Return the (x, y) coordinate for the center point of the cell that contains the specified text.  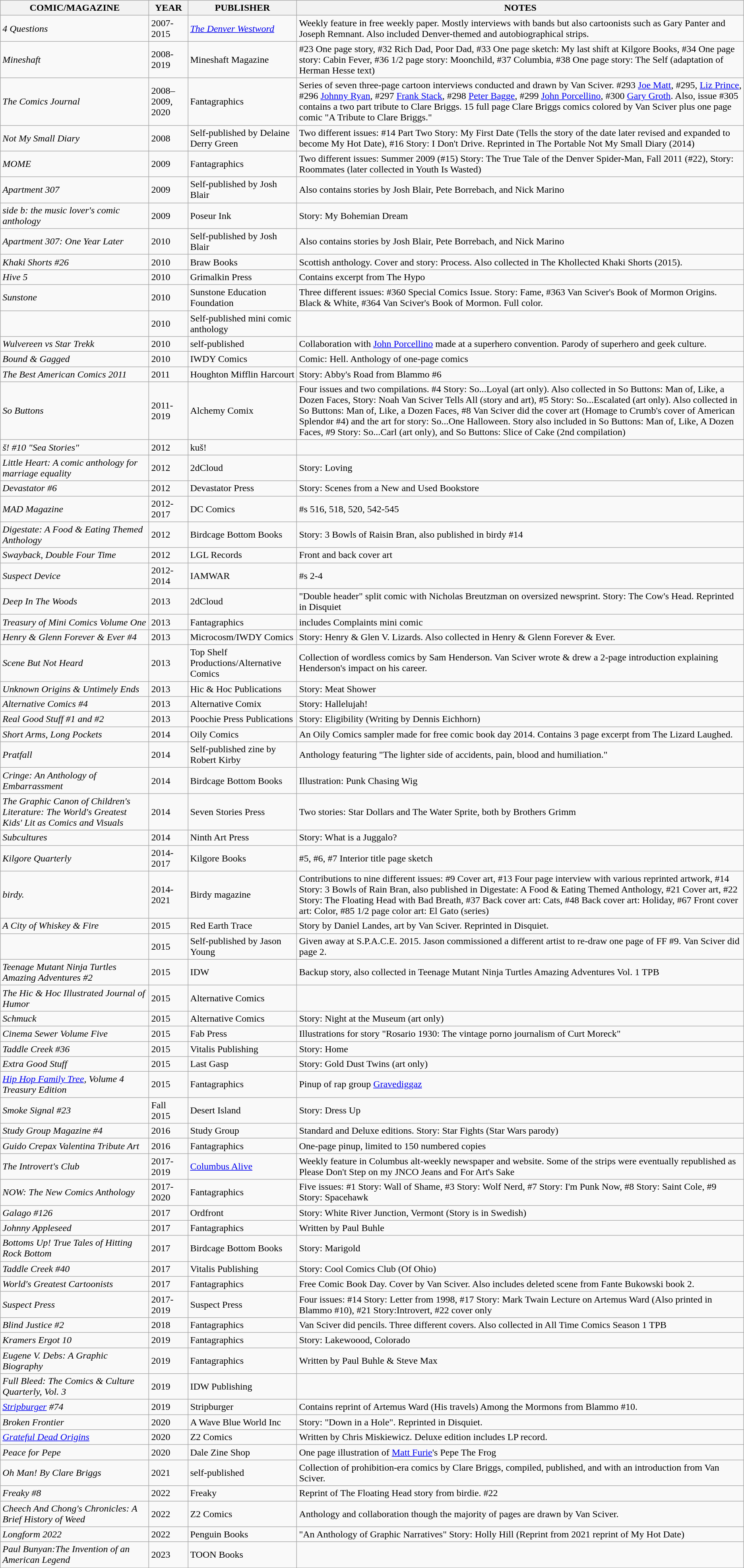
2017-2020 (169, 1192)
Houghton Mifflin Harcourt (242, 374)
š! #10 "Sea Stories" (75, 447)
4 Questions (75, 29)
Grateful Dead Origins (75, 1437)
Taddle Creek #36 (75, 1049)
Story: 3 Bowls of Raisin Bran, also published in birdy #14 (520, 535)
Cinema Sewer Volume Five (75, 1034)
Pinup of rap group Gravediggaz (520, 1085)
kuš! (242, 447)
Broken Frontier (75, 1422)
Story: Dress Up (520, 1110)
Bound & Gagged (75, 359)
Poochie Press Publications (242, 719)
Story: Marigold (520, 1249)
Self-published mini comic anthology (242, 323)
2008-2019 (169, 60)
Written by Paul Buhle & Steve Max (520, 1361)
Anthology featuring "The lighter side of accidents, pain, blood and humiliation." (520, 755)
Story: Cool Comics Club (Of Ohio) (520, 1269)
Front and back cover art (520, 555)
Sunstone (75, 297)
One-page pinup, limited to 150 numbered copies (520, 1146)
Oh Man! By Clare Briggs (75, 1473)
Story: Lakewoood, Colorado (520, 1340)
Written by Paul Buhle (520, 1228)
Five issues: #1 Story: Wall of Shame, #3 Story: Wolf Nerd, #7 Story: I'm Punk Now, #8 Story: Saint Cole, #9 Story: Spacehawk (520, 1192)
Red Earth Trace (242, 926)
A City of Whiskey & Fire (75, 926)
Alchemy Comix (242, 411)
Little Heart: A comic anthology for marriage equality (75, 468)
Study Group Magazine #4 (75, 1131)
Illustration: Punk Chasing Wig (520, 780)
Full Bleed: The Comics & Culture Quarterly, Vol. 3 (75, 1387)
2011 (169, 374)
Birdy magazine (242, 895)
TOON Books (242, 1554)
An Oily Comics sampler made for free comic book day 2014. Contains 3 page excerpt from The Lizard Laughed. (520, 734)
Smoke Signal #23 (75, 1110)
Collaboration with John Porcellino made at a superhero convention. Parody of superhero and geek culture. (520, 344)
2018 (169, 1325)
Self-published by Delaine Derry Green (242, 138)
Top Shelf Productions/Alternative Comics (242, 663)
Peace for Pepe (75, 1452)
DC Comics (242, 509)
The Comics Journal (75, 102)
LGL Records (242, 555)
Pratfall (75, 755)
Khaki Shorts #26 (75, 262)
Swayback, Double Four Time (75, 555)
"Double header" split comic with Nicholas Breutzman on oversized newsprint. Story: The Cow's Head. Reprinted in Disquiet (520, 602)
Mineshaft Magazine (242, 60)
#s 516, 518, 520, 542-545 (520, 509)
Two stories: Star Dollars and The Water Sprite, both by Brothers Grimm (520, 812)
IWDY Comics (242, 359)
YEAR (169, 8)
Story: Eligibility (Writing by Dennis Eichhorn) (520, 719)
Henry & Glenn Forever & Ever #4 (75, 637)
Story: Night at the Museum (art only) (520, 1018)
Freaky #8 (75, 1493)
Braw Books (242, 262)
Stripburger #74 (75, 1407)
Kilgore Books (242, 858)
Contains excerpt from The Hypo (520, 277)
The Best American Comics 2011 (75, 374)
Kramers Ergot 10 (75, 1340)
2011-2019 (169, 411)
Story: Scenes from a New and Used Bookstore (520, 488)
MAD Magazine (75, 509)
MOME (75, 164)
Contains reprint of Artemus Ward (His travels) Among the Mormons from Blammo #10. (520, 1407)
Unknown Origins & Untimely Ends (75, 689)
"An Anthology of Graphic Narratives" Story: Holly Hill (Reprint from 2021 reprint of My Hot Date) (520, 1534)
Alternative Comix (242, 704)
Desert Island (242, 1110)
IAMWAR (242, 575)
2012-2014 (169, 575)
Short Arms, Long Pockets (75, 734)
Devastator #6 (75, 488)
2021 (169, 1473)
2023 (169, 1554)
Reprint of The Floating Head story from birdie. #22 (520, 1493)
Devastator Press (242, 488)
Stripburger (242, 1407)
Story: My Bohemian Dream (520, 215)
COMIC/MAGAZINE (75, 8)
NOTES (520, 8)
Free Comic Book Day. Cover by Van Sciver. Also includes deleted scene from Fante Bukowski book 2. (520, 1284)
Penguin Books (242, 1534)
2014-2021 (169, 895)
Study Group (242, 1131)
Fall 2015 (169, 1110)
includes Complaints mini comic (520, 622)
Scottish anthology. Cover and story: Process. Also collected in The Khollected Khaki Shorts (2015). (520, 262)
side b: the music lover's comic anthology (75, 215)
Collection of prohibition-era comics by Clare Briggs, compiled, published, and with an introduction from Van Sciver. (520, 1473)
Story: White River Junction, Vermont (Story is in Swedish) (520, 1213)
Standard and Deluxe editions. Story: Star Fights (Star Wars parody) (520, 1131)
So Buttons (75, 411)
Story: Hallelujah! (520, 704)
The Introvert's Club (75, 1167)
Suspect Device (75, 575)
Digestate: A Food & Eating Themed Anthology (75, 535)
NOW: The New Comics Anthology (75, 1192)
Van Sciver did pencils. Three different covers. Also collected in All Time Comics Season 1 TPB (520, 1325)
Wulvereen vs Star Trekk (75, 344)
Story: Abby's Road from Blammo #6 (520, 374)
2012-2017 (169, 509)
#5, #6, #7 Interior title page sketch (520, 858)
Story: Henry & Glen V. Lizards. Also collected in Henry & Glenn Forever & Ever. (520, 637)
Hic & Hoc Publications (242, 689)
Poseur Ink (242, 215)
Taddle Creek #40 (75, 1269)
Fab Press (242, 1034)
Treasury of Mini Comics Volume One (75, 622)
Blind Justice #2 (75, 1325)
Self-published by Jason Young (242, 947)
Paul Bunyan:The Invention of an American Legend (75, 1554)
2008–2009, 2020 (169, 102)
Guido Crepax Valentina Tribute Art (75, 1146)
The Denver Westword (242, 29)
Anthology and collaboration though the majority of pages are drawn by Van Sciver. (520, 1514)
Sunstone Education Foundation (242, 297)
Written by Chris Miskiewicz. Deluxe edition includes LP record. (520, 1437)
Grimalkin Press (242, 277)
Story: Loving (520, 468)
Apartment 307 (75, 190)
2007-2015 (169, 29)
Last Gasp (242, 1064)
PUBLISHER (242, 8)
Ordfront (242, 1213)
Cheech And Chong's Chronicles: A Brief History of Weed (75, 1514)
Bottoms Up! True Tales of Hitting Rock Bottom (75, 1249)
Subcultures (75, 838)
Schmuck (75, 1018)
Scene But Not Heard (75, 663)
Columbus Alive (242, 1167)
Illustrations for story "Rosario 1930: The vintage porno journalism of Curt Moreck" (520, 1034)
Seven Stories Press (242, 812)
Story: What is a Juggalo? (520, 838)
Comic: Hell. Anthology of one-page comics (520, 359)
Real Good Stuff #1 and #2 (75, 719)
One page illustration of Matt Furie's Pepe The Frog (520, 1452)
Freaky (242, 1493)
2008 (169, 138)
Story by Daniel Landes, art by Van Sciver. Reprinted in Disquiet. (520, 926)
Longform 2022 (75, 1534)
Collection of wordless comics by Sam Henderson. Van Sciver wrote & drew a 2-page introduction explaining Henderson's impact on his career. (520, 663)
Oily Comics (242, 734)
World's Greatest Cartoonists (75, 1284)
Ninth Art Press (242, 838)
Cringe: An Anthology of Embarrassment (75, 780)
Story: Meat Shower (520, 689)
Story: "Down in a Hole". Reprinted in Disquiet. (520, 1422)
Galago #126 (75, 1213)
The Graphic Canon of Children's Literature: The World's Greatest Kids' Lit as Comics and Visuals (75, 812)
Johnny Appleseed (75, 1228)
Teenage Mutant Ninja Turtles Amazing Adventures #2 (75, 972)
Not My Small Diary (75, 138)
Story: Gold Dust Twins (art only) (520, 1064)
Self-published zine by Robert Kirby (242, 755)
Backup story, also collected in Teenage Mutant Ninja Turtles Amazing Adventures Vol. 1 TPB (520, 972)
The Hic & Hoc Illustrated Journal of Humor (75, 998)
IDW Publishing (242, 1387)
Kilgore Quarterly (75, 858)
2014-2017 (169, 858)
IDW (242, 972)
Mineshaft (75, 60)
Alternative Comics #4 (75, 704)
Given away at S.P.A.C.E. 2015. Jason commissioned a different artist to re-draw one page of FF #9. Van Sciver did page 2. (520, 947)
Deep In The Woods (75, 602)
#s 2-4 (520, 575)
Extra Good Stuff (75, 1064)
A Wave Blue World Inc (242, 1422)
birdy. (75, 895)
Eugene V. Debs: A Graphic Biography (75, 1361)
Dale Zine Shop (242, 1452)
Microcosm/IWDY Comics (242, 637)
Hive 5 (75, 277)
Apartment 307: One Year Later (75, 242)
Story: Home (520, 1049)
Hip Hop Family Tree, Volume 4 Treasury Edition (75, 1085)
